Detect which cell encompasses the target text, then output its (x, y) center coordinate. 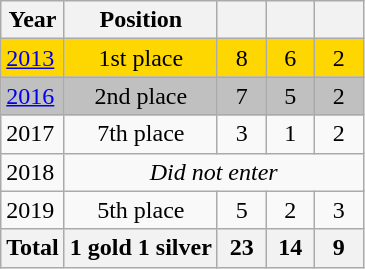
Did not enter (214, 172)
23 (242, 248)
2nd place (140, 96)
2017 (33, 134)
5th place (140, 210)
7th place (140, 134)
2018 (33, 172)
8 (242, 58)
1 gold 1 silver (140, 248)
1 (290, 134)
9 (338, 248)
Position (140, 20)
Year (33, 20)
6 (290, 58)
Total (33, 248)
1st place (140, 58)
2013 (33, 58)
2019 (33, 210)
7 (242, 96)
2016 (33, 96)
14 (290, 248)
